Identify which cell holds the provided text, then report its (X, Y) central coordinate. 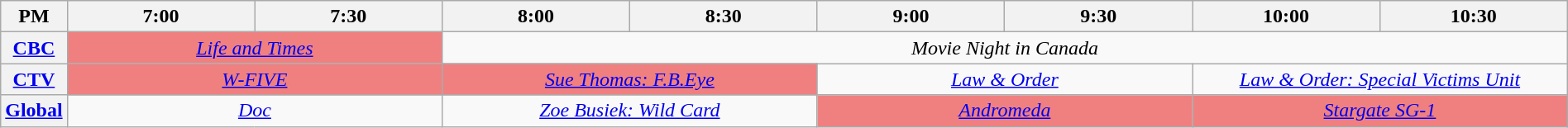
Life and Times (255, 48)
Law & Order: Special Victims Unit (1380, 79)
10:00 (1287, 17)
8:30 (723, 17)
PM (34, 17)
CBC (34, 48)
Law & Order (1005, 79)
7:30 (349, 17)
Stargate SG-1 (1380, 111)
9:30 (1098, 17)
9:00 (911, 17)
Global (34, 111)
Andromeda (1005, 111)
Doc (255, 111)
Sue Thomas: F.B.Eye (630, 79)
8:00 (536, 17)
10:30 (1474, 17)
Zoe Busiek: Wild Card (630, 111)
CTV (34, 79)
Movie Night in Canada (1006, 48)
W-FIVE (255, 79)
7:00 (160, 17)
